Determine the (x, y) coordinate at the center of the cell enclosing the given text.  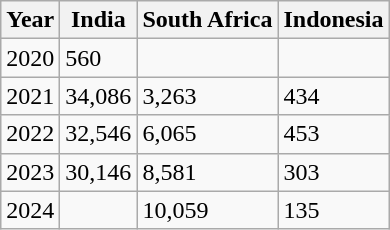
Indonesia (334, 20)
30,146 (98, 172)
India (98, 20)
32,546 (98, 134)
3,263 (208, 96)
10,059 (208, 210)
2021 (30, 96)
8,581 (208, 172)
135 (334, 210)
2020 (30, 58)
2022 (30, 134)
34,086 (98, 96)
560 (98, 58)
2024 (30, 210)
303 (334, 172)
434 (334, 96)
Year (30, 20)
2023 (30, 172)
6,065 (208, 134)
South Africa (208, 20)
453 (334, 134)
